Search for the cell housing the specified text and yield its (x, y) center coordinate. 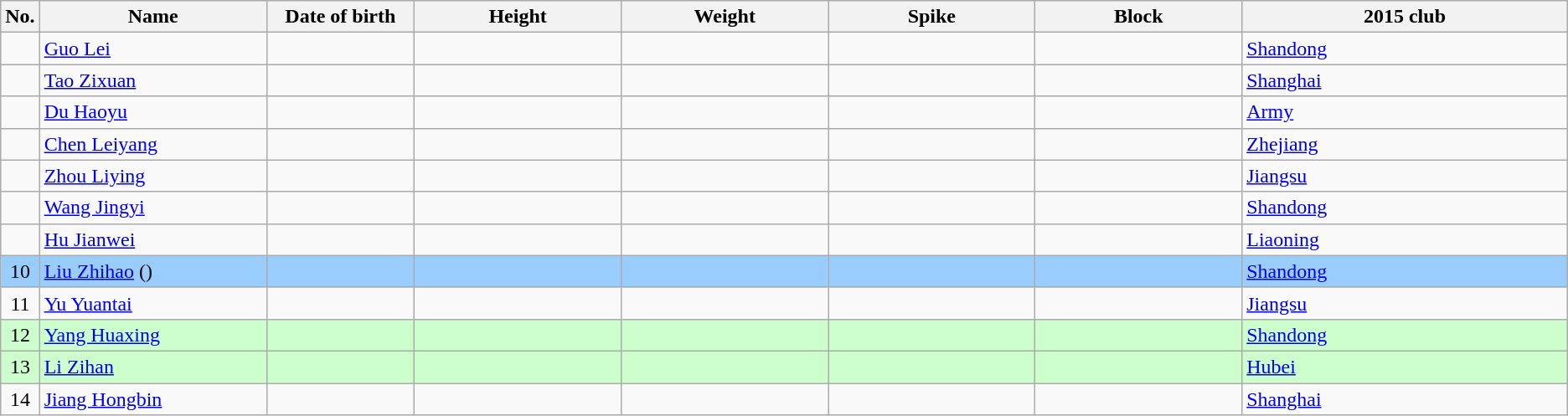
Zhejiang (1406, 144)
Guo Lei (152, 49)
Wang Jingyi (152, 208)
Jiang Hongbin (152, 399)
Height (518, 17)
Tao Zixuan (152, 80)
Weight (725, 17)
Chen Leiyang (152, 144)
Yu Yuantai (152, 303)
Liaoning (1406, 239)
Du Haoyu (152, 112)
Li Zihan (152, 367)
No. (20, 17)
11 (20, 303)
Zhou Liying (152, 176)
Spike (931, 17)
Date of birth (340, 17)
12 (20, 335)
Name (152, 17)
Yang Huaxing (152, 335)
10 (20, 271)
14 (20, 399)
Block (1139, 17)
2015 club (1406, 17)
Army (1406, 112)
13 (20, 367)
Liu Zhihao () (152, 271)
Hu Jianwei (152, 239)
Hubei (1406, 367)
